Return the (x, y) coordinate for the center point of the cell that contains the specified text.  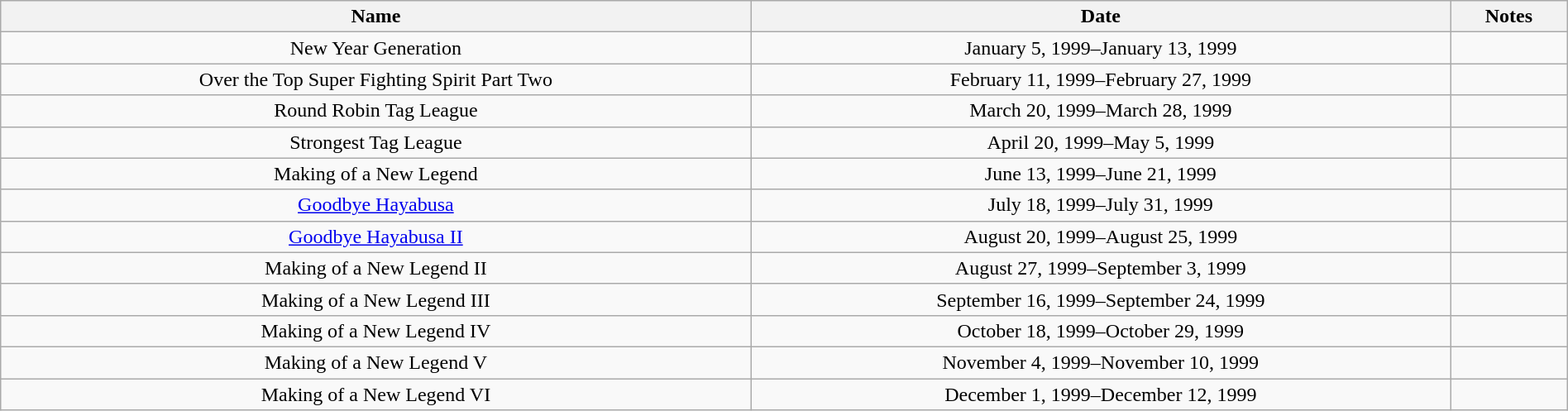
December 1, 1999–December 12, 1999 (1101, 394)
Name (375, 17)
Round Robin Tag League (375, 111)
January 5, 1999–January 13, 1999 (1101, 48)
June 13, 1999–June 21, 1999 (1101, 174)
Making of a New Legend (375, 174)
Making of a New Legend III (375, 299)
November 4, 1999–November 10, 1999 (1101, 362)
Making of a New Legend II (375, 268)
Strongest Tag League (375, 142)
Goodbye Hayabusa II (375, 237)
Making of a New Legend VI (375, 394)
Goodbye Hayabusa (375, 205)
August 20, 1999–August 25, 1999 (1101, 237)
Date (1101, 17)
April 20, 1999–May 5, 1999 (1101, 142)
February 11, 1999–February 27, 1999 (1101, 79)
October 18, 1999–October 29, 1999 (1101, 331)
August 27, 1999–September 3, 1999 (1101, 268)
Over the Top Super Fighting Spirit Part Two (375, 79)
Notes (1509, 17)
New Year Generation (375, 48)
March 20, 1999–March 28, 1999 (1101, 111)
Making of a New Legend IV (375, 331)
September 16, 1999–September 24, 1999 (1101, 299)
July 18, 1999–July 31, 1999 (1101, 205)
Making of a New Legend V (375, 362)
